Output the (X, Y) coordinate of the center of the cell containing the given text.  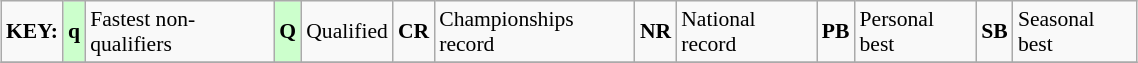
q (74, 32)
CR (414, 32)
Championships record (534, 32)
PB (836, 32)
Fastest non-qualifiers (180, 32)
Qualified (347, 32)
Seasonal best (1075, 32)
NR (656, 32)
National record (746, 32)
KEY: (32, 32)
Personal best (916, 32)
Q (288, 32)
SB (994, 32)
